Extract the [x, y] coordinate from the center of the cell holding the provided text.  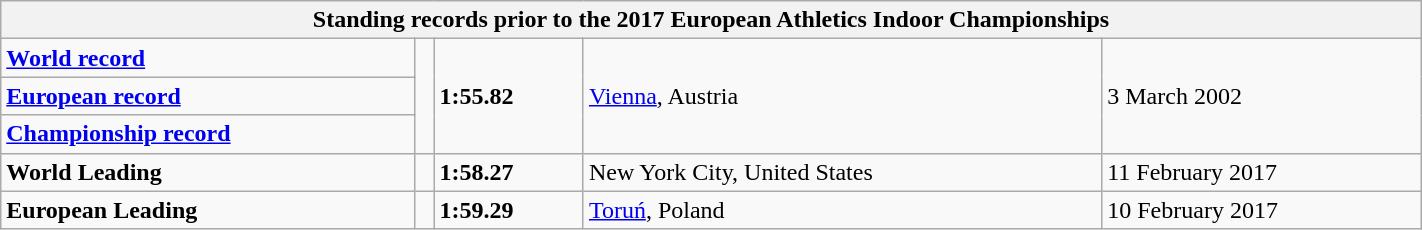
11 February 2017 [1262, 172]
New York City, United States [842, 172]
World record [208, 58]
1:59.29 [509, 210]
Championship record [208, 134]
European record [208, 96]
Standing records prior to the 2017 European Athletics Indoor Championships [711, 20]
3 March 2002 [1262, 96]
1:55.82 [509, 96]
Vienna, Austria [842, 96]
10 February 2017 [1262, 210]
European Leading [208, 210]
World Leading [208, 172]
1:58.27 [509, 172]
Toruń, Poland [842, 210]
